Return [x, y] of the center of cell containing provided text 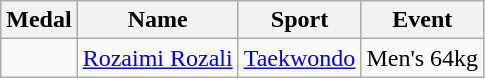
Name [158, 20]
Rozaimi Rozali [158, 58]
Taekwondo [300, 58]
Men's 64kg [422, 58]
Medal [39, 20]
Event [422, 20]
Sport [300, 20]
